From the cell containing the given text, extract its center point as [X, Y] coordinate. 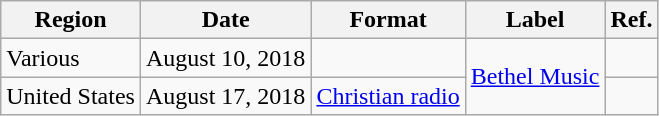
Ref. [632, 20]
Label [535, 20]
Region [71, 20]
Christian radio [388, 96]
Format [388, 20]
August 10, 2018 [225, 58]
United States [71, 96]
Various [71, 58]
Bethel Music [535, 77]
August 17, 2018 [225, 96]
Date [225, 20]
